From the cell containing the given text, extract its center point as (x, y) coordinate. 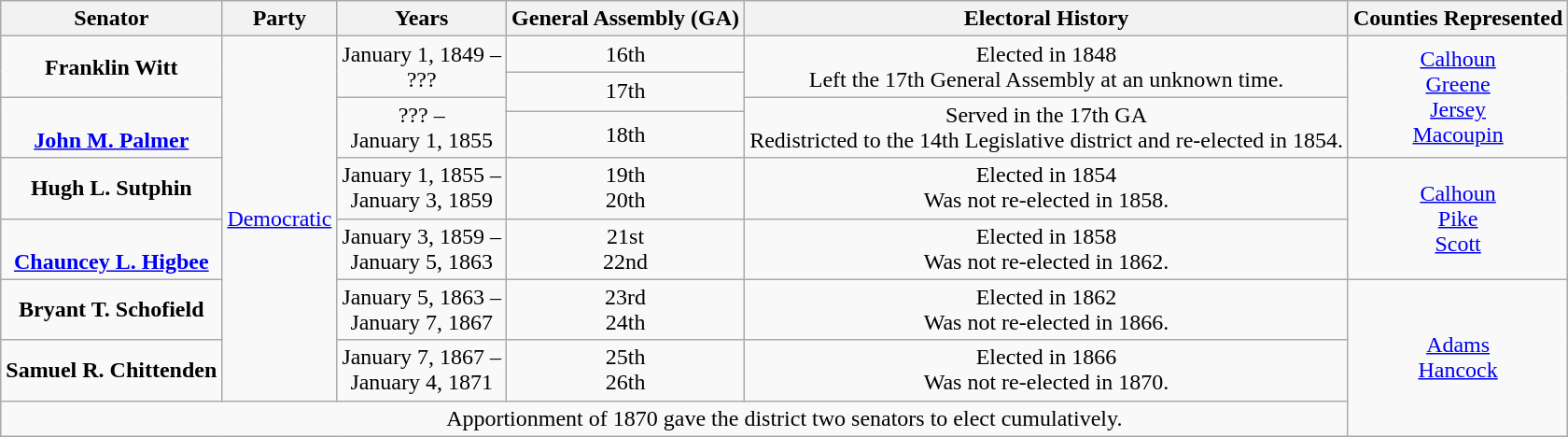
Franklin Witt (112, 67)
January 5, 1863 –January 7, 1867 (422, 310)
18th (625, 134)
Served in the 17th GARedistricted to the 14th Legislative district and re-elected in 1854. (1047, 127)
Elected in 1866Was not re-elected in 1870. (1047, 370)
Hugh L. Sutphin (112, 189)
Elected in 1854Was not re-elected in 1858. (1047, 189)
Years (422, 19)
Elected in 1862Was not re-elected in 1866. (1047, 310)
Elected in 1848Left the 17th General Assembly at an unknown time. (1047, 67)
January 1, 1849 –??? (422, 67)
21st22nd (625, 248)
19th20th (625, 189)
Democratic (280, 218)
Chauncey L. Higbee (112, 248)
Elected in 1858Was not re-elected in 1862. (1047, 248)
Party (280, 19)
16th (625, 54)
Samuel R. Chittenden (112, 370)
Bryant T. Schofield (112, 310)
January 1, 1855 –January 3, 1859 (422, 189)
Electoral History (1047, 19)
CalhounPikeScott (1458, 218)
Apportionment of 1870 gave the district two senators to elect cumulatively. (784, 418)
17th (625, 92)
January 7, 1867 –January 4, 1871 (422, 370)
??? –January 1, 1855 (422, 127)
CalhounGreeneJerseyMacoupin (1458, 97)
John M. Palmer (112, 127)
AdamsHancock (1458, 358)
Counties Represented (1458, 19)
General Assembly (GA) (625, 19)
Senator (112, 19)
23rd24th (625, 310)
January 3, 1859 –January 5, 1863 (422, 248)
25th26th (625, 370)
